Determine the [X, Y] coordinate at the center of the cell enclosing the given text.  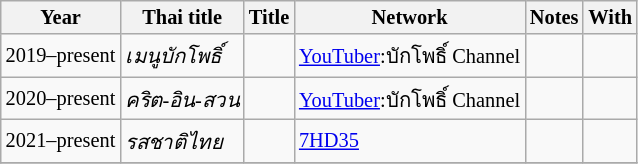
Network [410, 17]
2021–present [61, 140]
Year [61, 17]
Thai title [182, 17]
Title [269, 17]
Notes [554, 17]
2019–present [61, 56]
7HD35 [410, 140]
2020–present [61, 98]
With [610, 17]
คริต-อิน-สวน [182, 98]
เมนูบักโพธิ์ [182, 56]
รสชาติไทย [182, 140]
